Provide the [X, Y] coordinate of the cell's center where the given text is located.  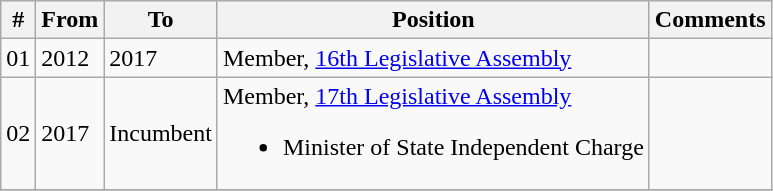
Position [433, 20]
02 [18, 134]
Incumbent [161, 134]
2012 [70, 58]
Member, 16th Legislative Assembly [433, 58]
Member, 17th Legislative AssemblyMinister of State Independent Charge [433, 134]
From [70, 20]
# [18, 20]
01 [18, 58]
To [161, 20]
Comments [710, 20]
